Locate the cell with the specified text and output its [x, y] center coordinate. 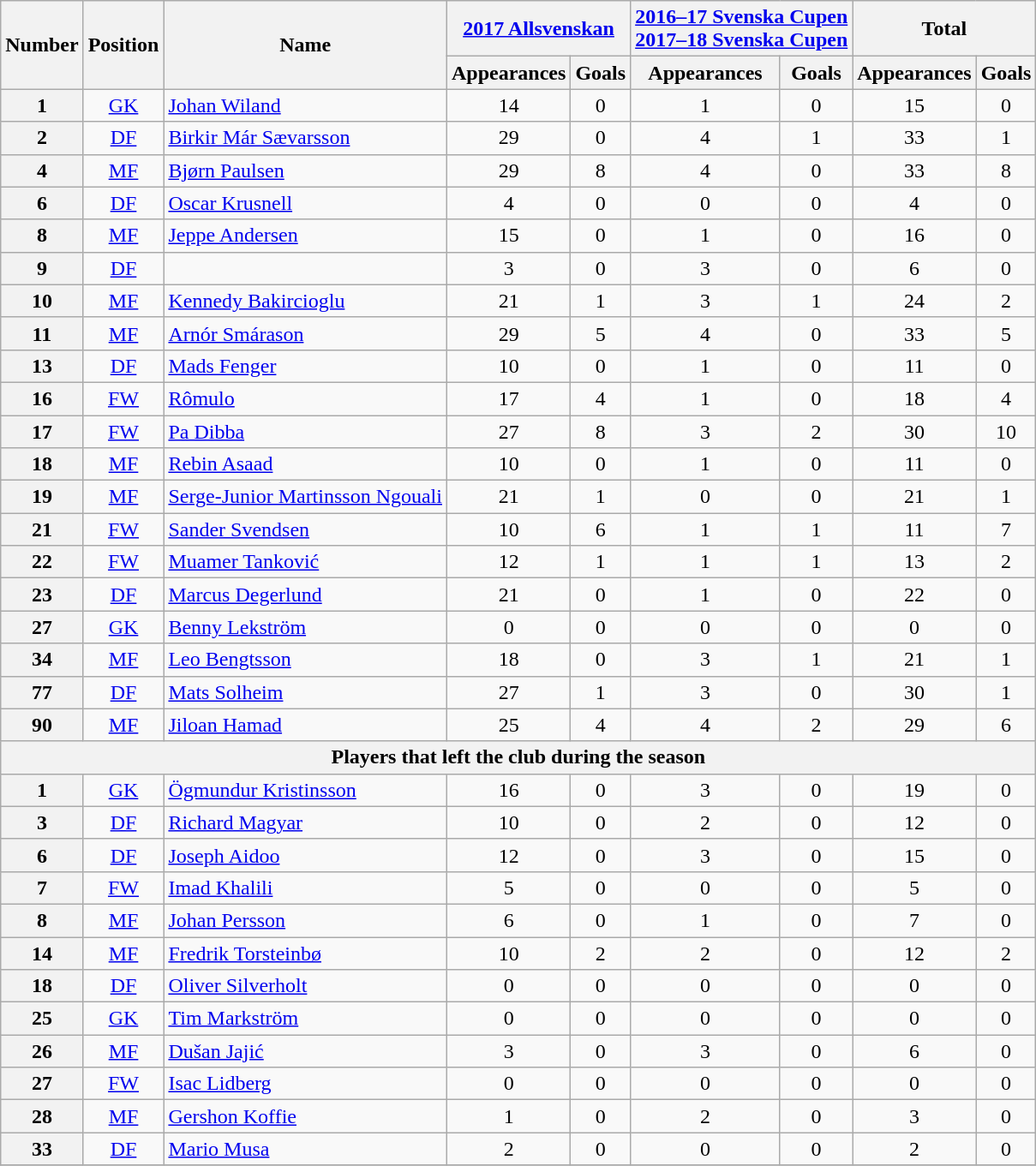
24 [914, 301]
77 [42, 692]
Bjørn Paulsen [305, 170]
Fredrik Torsteinbø [305, 954]
26 [42, 1051]
2017 Allsvenskan [538, 29]
Birkir Már Sævarsson [305, 138]
2016–17 Svenska Cupen2017–18 Svenska Cupen [742, 29]
Imad Khalili [305, 888]
Jiloan Hamad [305, 725]
Oliver Silverholt [305, 986]
Rebin Asaad [305, 464]
Mads Fenger [305, 366]
23 [42, 595]
28 [42, 1116]
34 [42, 660]
Name [305, 45]
Muamer Tanković [305, 562]
Richard Magyar [305, 822]
Sander Svendsen [305, 529]
Position [123, 45]
Ögmundur Kristinsson [305, 790]
Players that left the club during the season [518, 757]
Oscar Krusnell [305, 203]
Serge-Junior Martinsson Ngouali [305, 497]
Kennedy Bakircioglu [305, 301]
Mats Solheim [305, 692]
Mario Musa [305, 1149]
Tim Markström [305, 1019]
Gershon Koffie [305, 1116]
Rômulo [305, 398]
Total [944, 29]
90 [42, 725]
Marcus Degerlund [305, 595]
9 [42, 268]
Johan Wiland [305, 105]
Benny Lekström [305, 627]
Isac Lidberg [305, 1084]
Arnór Smárason [305, 333]
Leo Bengtsson [305, 660]
Number [42, 45]
Johan Persson [305, 920]
Joseph Aidoo [305, 855]
Pa Dibba [305, 431]
Dušan Jajić [305, 1051]
Jeppe Andersen [305, 236]
